Return the (X, Y) coordinate for the center point of the cell that contains the specified text.  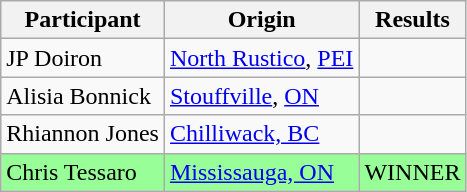
Alisia Bonnick (83, 96)
WINNER (412, 172)
Chilliwack, BC (261, 134)
Results (412, 20)
Stouffville, ON (261, 96)
Rhiannon Jones (83, 134)
JP Doiron (83, 58)
Mississauga, ON (261, 172)
Origin (261, 20)
Participant (83, 20)
North Rustico, PEI (261, 58)
Chris Tessaro (83, 172)
